Locate the cell with the specified text and output its (X, Y) center coordinate. 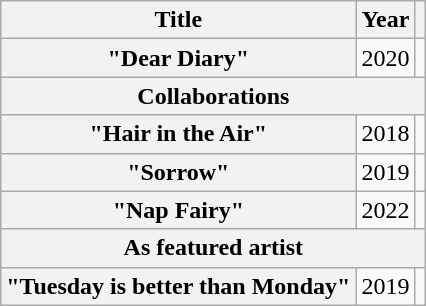
"Hair in the Air" (178, 134)
Year (386, 20)
"Tuesday is better than Monday" (178, 286)
"Sorrow" (178, 172)
2022 (386, 210)
2018 (386, 134)
Collaborations (214, 96)
2020 (386, 58)
"Nap Fairy" (178, 210)
Title (178, 20)
"Dear Diary" (178, 58)
As featured artist (214, 248)
